Return the (x, y) coordinate for the center point of the cell that contains the specified text.  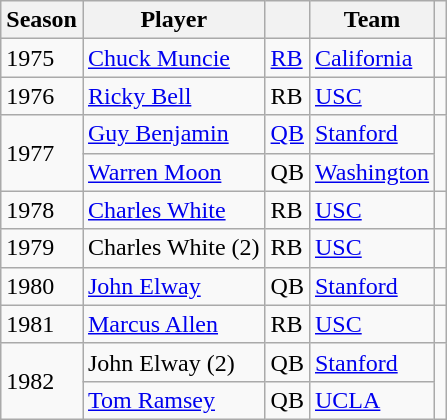
UCLA (372, 400)
1981 (42, 324)
1979 (42, 248)
John Elway (2) (174, 362)
Warren Moon (174, 172)
Tom Ramsey (174, 400)
1976 (42, 96)
Washington (372, 172)
Player (174, 20)
1978 (42, 210)
1975 (42, 58)
Ricky Bell (174, 96)
California (372, 58)
John Elway (174, 286)
1977 (42, 153)
1982 (42, 381)
Chuck Muncie (174, 58)
Charles White (174, 210)
Charles White (2) (174, 248)
Team (372, 20)
Marcus Allen (174, 324)
Guy Benjamin (174, 134)
Season (42, 20)
1980 (42, 286)
